Search for the cell housing the specified text and yield its [x, y] center coordinate. 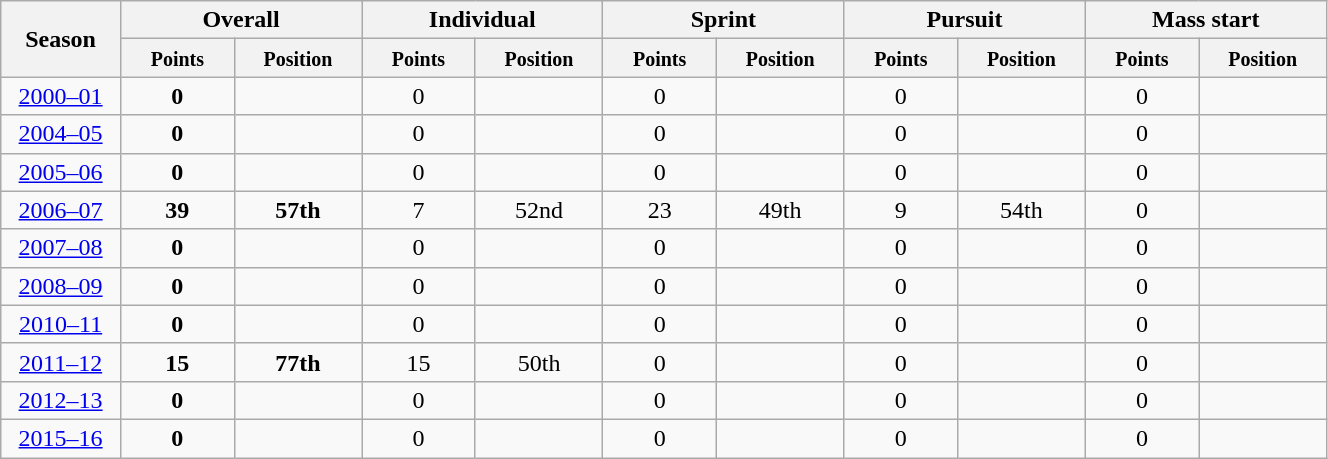
2005–06 [61, 172]
2011–12 [61, 362]
Sprint [724, 20]
Overall [240, 20]
Season [61, 39]
52nd [538, 210]
Individual [482, 20]
2004–05 [61, 134]
2010–11 [61, 324]
2000–01 [61, 96]
57th [298, 210]
2015–16 [61, 438]
2008–09 [61, 286]
50th [538, 362]
Pursuit [964, 20]
7 [419, 210]
2007–08 [61, 248]
39 [177, 210]
77th [298, 362]
2012–13 [61, 400]
49th [780, 210]
54th [1022, 210]
2006–07 [61, 210]
Mass start [1206, 20]
9 [901, 210]
23 [660, 210]
